Scan for the cell matching the given text and deliver its (x, y) coordinate at center. 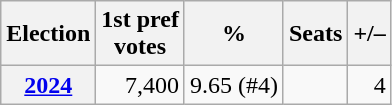
% (234, 34)
1st prefvotes (140, 34)
2024 (48, 85)
+/– (370, 34)
4 (370, 85)
9.65 (#4) (234, 85)
Election (48, 34)
7,400 (140, 85)
Seats (315, 34)
